Return [X, Y] of the center of cell containing provided text 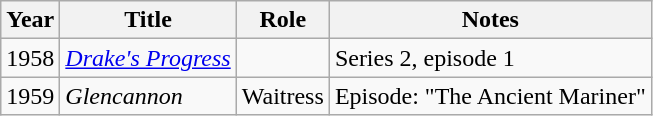
Role [282, 20]
1958 [30, 58]
Waitress [282, 96]
Series 2, episode 1 [490, 58]
1959 [30, 96]
Notes [490, 20]
Drake's Progress [148, 58]
Episode: "The Ancient Mariner" [490, 96]
Year [30, 20]
Title [148, 20]
Glencannon [148, 96]
